Determine the (x, y) coordinate at the center of the cell enclosing the given text.  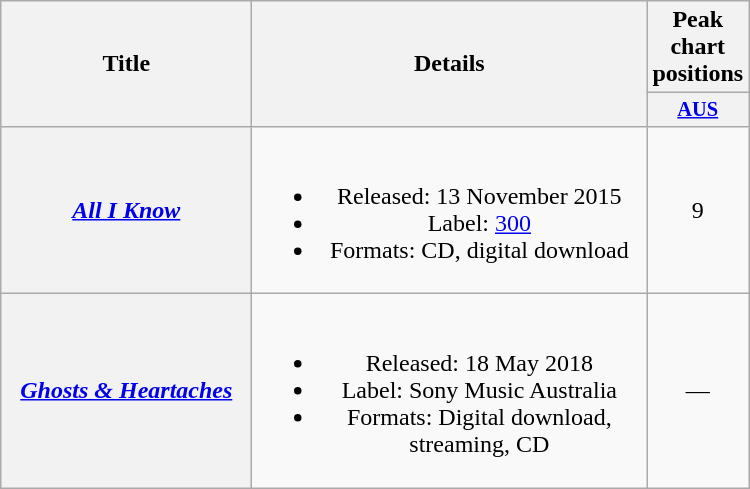
All I Know (126, 210)
Details (450, 64)
Peak chart positions (698, 47)
Title (126, 64)
— (698, 391)
AUS (698, 110)
Ghosts & Heartaches (126, 391)
Released: 18 May 2018Label: Sony Music AustraliaFormats: Digital download, streaming, CD (450, 391)
Released: 13 November 2015Label: 300Formats: CD, digital download (450, 210)
9 (698, 210)
